From the cell containing the given text, extract its center point as [X, Y] coordinate. 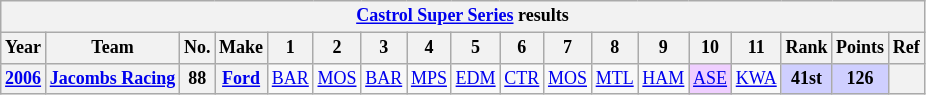
Rank [806, 48]
Team [112, 48]
1 [290, 48]
4 [430, 48]
EDM [476, 78]
41st [806, 78]
7 [568, 48]
CTR [522, 78]
10 [710, 48]
88 [198, 78]
Points [860, 48]
MTL [614, 78]
ASE [710, 78]
126 [860, 78]
HAM [664, 78]
Castrol Super Series results [462, 16]
11 [756, 48]
Make [242, 48]
Year [24, 48]
Ref [906, 48]
8 [614, 48]
No. [198, 48]
KWA [756, 78]
9 [664, 48]
5 [476, 48]
2 [337, 48]
MPS [430, 78]
Ford [242, 78]
3 [384, 48]
2006 [24, 78]
Jacombs Racing [112, 78]
6 [522, 48]
